Detect which cell encompasses the target text, then output its (X, Y) center coordinate. 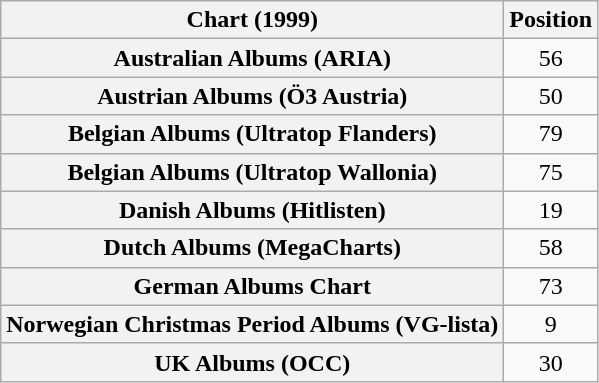
9 (551, 324)
Austrian Albums (Ö3 Austria) (252, 96)
Dutch Albums (MegaCharts) (252, 248)
30 (551, 362)
Danish Albums (Hitlisten) (252, 210)
Australian Albums (ARIA) (252, 58)
75 (551, 172)
Belgian Albums (Ultratop Wallonia) (252, 172)
Chart (1999) (252, 20)
Norwegian Christmas Period Albums (VG-lista) (252, 324)
73 (551, 286)
German Albums Chart (252, 286)
Position (551, 20)
19 (551, 210)
Belgian Albums (Ultratop Flanders) (252, 134)
58 (551, 248)
79 (551, 134)
56 (551, 58)
50 (551, 96)
UK Albums (OCC) (252, 362)
